Capture the cell that displays the provided text and extract its [X, Y] central coordinate. 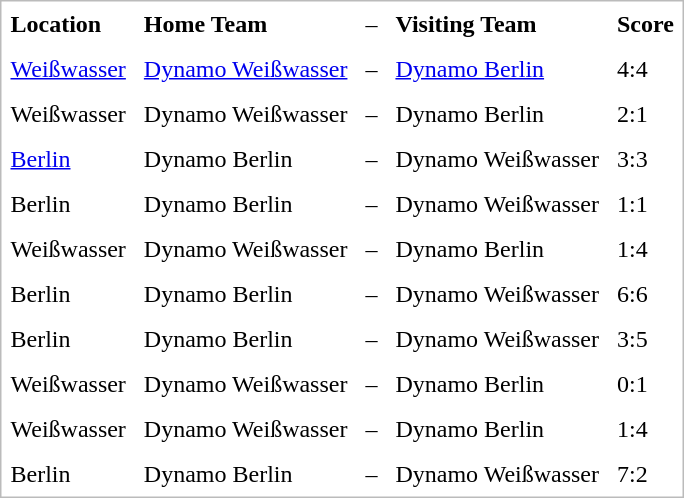
2:1 [646, 114]
3:5 [646, 338]
Visiting Team [497, 24]
1:1 [646, 204]
Location [68, 24]
0:1 [646, 384]
Home Team [246, 24]
3:3 [646, 158]
Score [646, 24]
6:6 [646, 294]
4:4 [646, 68]
7:2 [646, 474]
